For the text-containing cell, return its midpoint in (X, Y) coordinate format. 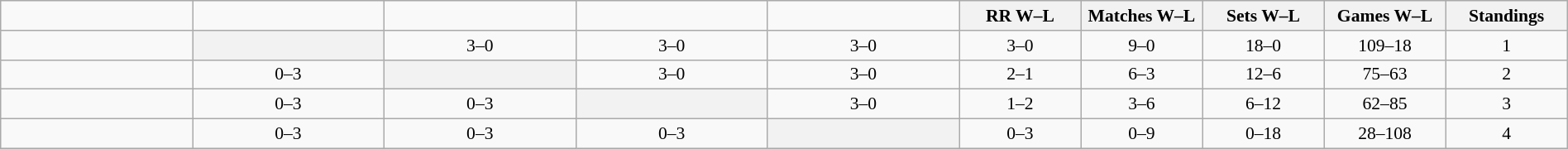
2 (1507, 74)
Games W–L (1384, 16)
3 (1507, 104)
6–3 (1141, 74)
28–108 (1384, 134)
0–9 (1141, 134)
Standings (1507, 16)
109–18 (1384, 46)
4 (1507, 134)
0–18 (1264, 134)
12–6 (1264, 74)
75–63 (1384, 74)
RR W–L (1021, 16)
3–6 (1141, 104)
6–12 (1264, 104)
2–1 (1021, 74)
9–0 (1141, 46)
62–85 (1384, 104)
1–2 (1021, 104)
18–0 (1264, 46)
Sets W–L (1264, 16)
Matches W–L (1141, 16)
1 (1507, 46)
